Scan for the cell matching the given text and deliver its (x, y) coordinate at center. 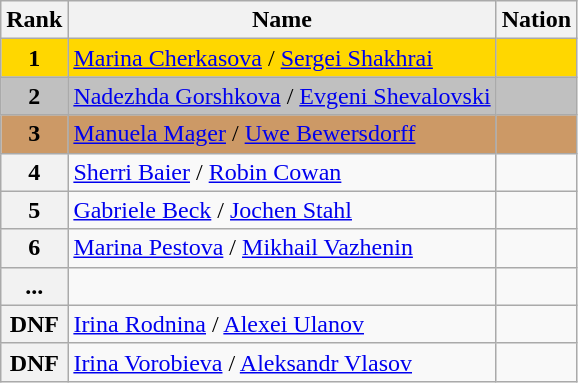
Irina Rodnina / Alexei Ulanov (282, 324)
2 (34, 96)
5 (34, 210)
Irina Vorobieva / Aleksandr Vlasov (282, 362)
3 (34, 134)
4 (34, 172)
Name (282, 20)
Nation (536, 20)
Marina Pestova / Mikhail Vazhenin (282, 248)
Sherri Baier / Robin Cowan (282, 172)
6 (34, 248)
1 (34, 58)
Gabriele Beck / Jochen Stahl (282, 210)
Manuela Mager / Uwe Bewersdorff (282, 134)
Rank (34, 20)
Marina Cherkasova / Sergei Shakhrai (282, 58)
... (34, 286)
Nadezhda Gorshkova / Evgeni Shevalovski (282, 96)
